Extract the [x, y] coordinate from the center of the cell holding the provided text.  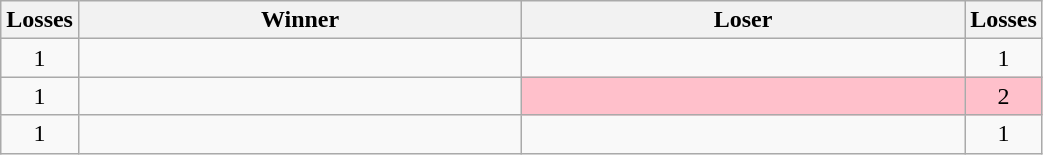
2 [1004, 96]
Winner [300, 20]
Loser [744, 20]
